For the text-containing cell, return its midpoint in (X, Y) coordinate format. 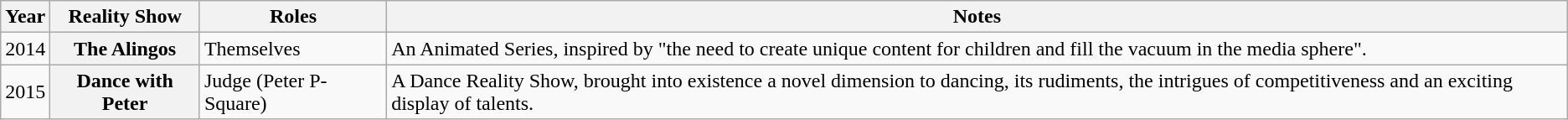
Roles (293, 17)
Dance with Peter (126, 92)
Notes (977, 17)
Reality Show (126, 17)
The Alingos (126, 49)
An Animated Series, inspired by "the need to create unique content for children and fill the vacuum in the media sphere". (977, 49)
2014 (25, 49)
2015 (25, 92)
Themselves (293, 49)
Year (25, 17)
Judge (Peter P-Square) (293, 92)
